Capture the cell that displays the provided text and extract its (x, y) central coordinate. 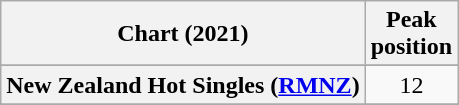
New Zealand Hot Singles (RMNZ) (183, 85)
12 (411, 85)
Chart (2021) (183, 34)
Peakposition (411, 34)
